Extract the [x, y] coordinate from the center of the cell holding the provided text.  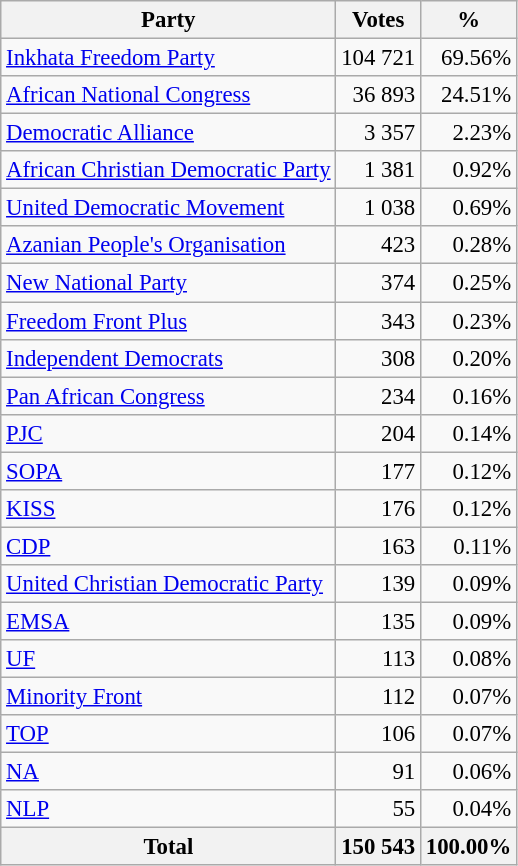
Total [168, 847]
Freedom Front Plus [168, 321]
African National Congress [168, 95]
CDP [168, 546]
1 038 [378, 208]
0.14% [469, 433]
Independent Democrats [168, 358]
UF [168, 659]
0.08% [469, 659]
139 [378, 584]
EMSA [168, 621]
TOP [168, 734]
177 [378, 471]
113 [378, 659]
163 [378, 546]
0.16% [469, 396]
New National Party [168, 283]
NLP [168, 809]
0.92% [469, 170]
69.56% [469, 58]
Pan African Congress [168, 396]
234 [378, 396]
55 [378, 809]
2.23% [469, 133]
0.11% [469, 546]
0.20% [469, 358]
African Christian Democratic Party [168, 170]
United Christian Democratic Party [168, 584]
24.51% [469, 95]
374 [378, 283]
0.25% [469, 283]
% [469, 20]
Minority Front [168, 697]
0.23% [469, 321]
0.04% [469, 809]
SOPA [168, 471]
Votes [378, 20]
PJC [168, 433]
343 [378, 321]
135 [378, 621]
176 [378, 509]
NA [168, 772]
104 721 [378, 58]
Democratic Alliance [168, 133]
150 543 [378, 847]
100.00% [469, 847]
91 [378, 772]
112 [378, 697]
308 [378, 358]
423 [378, 245]
3 357 [378, 133]
KISS [168, 509]
0.06% [469, 772]
Inkhata Freedom Party [168, 58]
0.69% [469, 208]
204 [378, 433]
1 381 [378, 170]
106 [378, 734]
Azanian People's Organisation [168, 245]
0.28% [469, 245]
Party [168, 20]
36 893 [378, 95]
United Democratic Movement [168, 208]
